Capture the cell that displays the provided text and extract its (x, y) central coordinate. 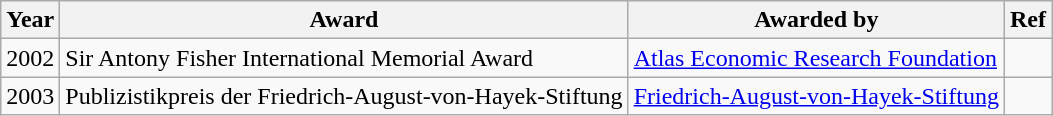
Sir Antony Fisher International Memorial Award (344, 58)
Awarded by (816, 20)
2002 (30, 58)
Award (344, 20)
Atlas Economic Research Foundation (816, 58)
Year (30, 20)
Friedrich-August-von-Hayek-Stiftung (816, 96)
Publizistikpreis der Friedrich-August-von-Hayek-Stiftung (344, 96)
Ref (1028, 20)
2003 (30, 96)
